Scan for the cell matching the given text and deliver its (X, Y) coordinate at center. 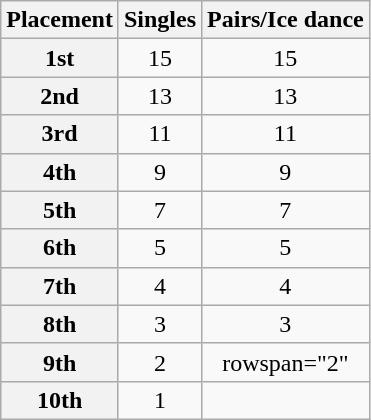
Singles (160, 20)
3rd (60, 134)
7th (60, 286)
rowspan="2" (286, 362)
8th (60, 324)
9th (60, 362)
1st (60, 58)
5th (60, 210)
1 (160, 400)
2nd (60, 96)
6th (60, 248)
Pairs/Ice dance (286, 20)
4th (60, 172)
2 (160, 362)
Placement (60, 20)
10th (60, 400)
